Determine the [x, y] coordinate at the center of the cell enclosing the given text.  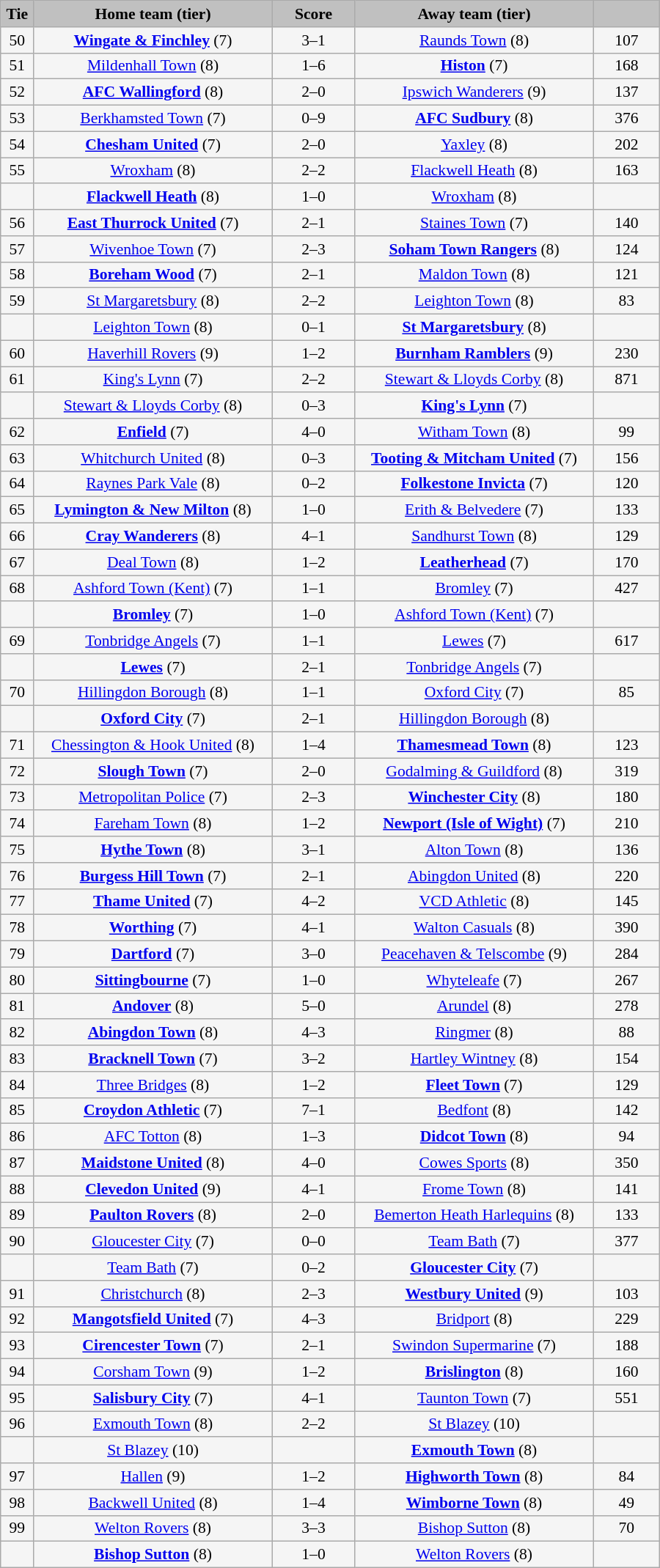
Whitchurch United (8) [153, 458]
Three Bridges (8) [153, 1085]
202 [626, 144]
Sandhurst Town (8) [474, 537]
103 [626, 1294]
58 [18, 275]
160 [626, 1372]
5–0 [313, 1006]
76 [18, 876]
154 [626, 1059]
51 [18, 66]
77 [18, 902]
210 [626, 824]
137 [626, 92]
Slough Town (7) [153, 771]
Maldon Town (8) [474, 275]
74 [18, 824]
68 [18, 589]
Bridport (8) [474, 1319]
53 [18, 119]
54 [18, 144]
871 [626, 380]
Walton Casuals (8) [474, 928]
0–0 [313, 1242]
50 [18, 40]
Leatherhead (7) [474, 562]
Chessington & Hook United (8) [153, 746]
3–3 [313, 1528]
617 [626, 641]
Christchurch (8) [153, 1294]
1–3 [313, 1137]
Hartley Wintney (8) [474, 1059]
91 [18, 1294]
Westbury United (9) [474, 1294]
75 [18, 850]
Clevedon United (9) [153, 1189]
92 [18, 1319]
Hallen (9) [153, 1476]
140 [626, 223]
93 [18, 1346]
3–0 [313, 954]
Thame United (7) [153, 902]
220 [626, 876]
Metropolitan Police (7) [153, 798]
551 [626, 1398]
Burnham Ramblers (9) [474, 353]
120 [626, 484]
95 [18, 1398]
Bedfont (8) [474, 1111]
82 [18, 1033]
Yaxley (8) [474, 144]
81 [18, 1006]
East Thurrock United (7) [153, 223]
Ringmer (8) [474, 1033]
72 [18, 771]
80 [18, 980]
90 [18, 1242]
71 [18, 746]
229 [626, 1319]
230 [626, 353]
98 [18, 1503]
145 [626, 902]
AFC Wallingford (8) [153, 92]
Andover (8) [153, 1006]
Cirencester Town (7) [153, 1346]
VCD Athletic (8) [474, 902]
0–9 [313, 119]
Histon (7) [474, 66]
Home team (tier) [153, 14]
141 [626, 1189]
Folkestone Invicta (7) [474, 484]
Deal Town (8) [153, 562]
Thamesmead Town (8) [474, 746]
Mangotsfield United (7) [153, 1319]
107 [626, 40]
284 [626, 954]
377 [626, 1242]
Staines Town (7) [474, 223]
123 [626, 746]
Frome Town (8) [474, 1189]
Sittingbourne (7) [153, 980]
Highworth Town (8) [474, 1476]
61 [18, 380]
278 [626, 1006]
Raunds Town (8) [474, 40]
Away team (tier) [474, 14]
Newport (Isle of Wight) (7) [474, 824]
Alton Town (8) [474, 850]
66 [18, 537]
Salisbury City (7) [153, 1398]
69 [18, 641]
67 [18, 562]
3–2 [313, 1059]
Bemerton Heath Harlequins (8) [474, 1215]
1–6 [313, 66]
Berkhamsted Town (7) [153, 119]
55 [18, 171]
188 [626, 1346]
Paulton Rovers (8) [153, 1215]
Tie [18, 14]
Mildenhall Town (8) [153, 66]
78 [18, 928]
390 [626, 928]
Chesham United (7) [153, 144]
Wingate & Finchley (7) [153, 40]
350 [626, 1163]
Worthing (7) [153, 928]
AFC Sudbury (8) [474, 119]
59 [18, 301]
Abingdon Town (8) [153, 1033]
Arundel (8) [474, 1006]
52 [18, 92]
Haverhill Rovers (9) [153, 353]
Winchester City (8) [474, 798]
Abingdon United (8) [474, 876]
Raynes Park Vale (8) [153, 484]
376 [626, 119]
86 [18, 1137]
Brislington (8) [474, 1372]
Boreham Wood (7) [153, 275]
Corsham Town (9) [153, 1372]
Wimborne Town (8) [474, 1503]
Burgess Hill Town (7) [153, 876]
156 [626, 458]
Fleet Town (7) [474, 1085]
Erith & Belvedere (7) [474, 510]
96 [18, 1424]
Tooting & Mitcham United (7) [474, 458]
Cray Wanderers (8) [153, 537]
124 [626, 249]
Croydon Athletic (7) [153, 1111]
Lymington & New Milton (8) [153, 510]
319 [626, 771]
180 [626, 798]
Taunton Town (7) [474, 1398]
Hythe Town (8) [153, 850]
Bracknell Town (7) [153, 1059]
Backwell United (8) [153, 1503]
62 [18, 432]
65 [18, 510]
49 [626, 1503]
60 [18, 353]
Ipswich Wanderers (9) [474, 92]
Swindon Supermarine (7) [474, 1346]
56 [18, 223]
142 [626, 1111]
64 [18, 484]
168 [626, 66]
163 [626, 171]
Didcot Town (8) [474, 1137]
Cowes Sports (8) [474, 1163]
87 [18, 1163]
0–1 [313, 328]
Wivenhoe Town (7) [153, 249]
79 [18, 954]
170 [626, 562]
267 [626, 980]
7–1 [313, 1111]
136 [626, 850]
121 [626, 275]
427 [626, 589]
Dartford (7) [153, 954]
Soham Town Rangers (8) [474, 249]
AFC Totton (8) [153, 1137]
Godalming & Guildford (8) [474, 771]
63 [18, 458]
4–2 [313, 902]
Score [313, 14]
Enfield (7) [153, 432]
Peacehaven & Telscombe (9) [474, 954]
Whyteleafe (7) [474, 980]
Maidstone United (8) [153, 1163]
Witham Town (8) [474, 432]
Fareham Town (8) [153, 824]
97 [18, 1476]
89 [18, 1215]
57 [18, 249]
73 [18, 798]
